Extract the [X, Y] coordinate from the center of the cell holding the provided text.  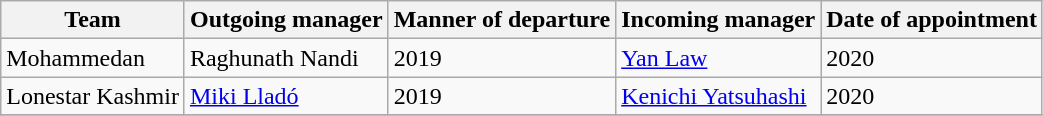
Team [93, 20]
Raghunath Nandi [286, 58]
Mohammedan [93, 58]
Outgoing manager [286, 20]
Date of appointment [932, 20]
Incoming manager [718, 20]
Lonestar Kashmir [93, 96]
Kenichi Yatsuhashi [718, 96]
Yan Law [718, 58]
Manner of departure [502, 20]
Miki Lladó [286, 96]
